Search for the cell housing the specified text and yield its [X, Y] center coordinate. 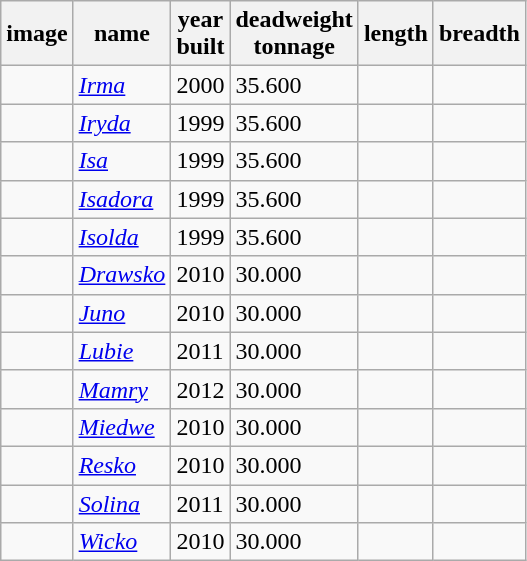
Mamry [122, 389]
Isa [122, 161]
Wicko [122, 542]
yearbuilt [200, 34]
image [37, 34]
breadth [479, 34]
Isadora [122, 199]
Iryda [122, 123]
Drawsko [122, 275]
2012 [200, 389]
length [396, 34]
Miedwe [122, 427]
2000 [200, 85]
name [122, 34]
Juno [122, 313]
Resko [122, 465]
Isolda [122, 237]
Solina [122, 503]
Lubie [122, 351]
Irma [122, 85]
deadweighttonnage [294, 34]
